Determine the (X, Y) coordinate at the center of the cell enclosing the given text.  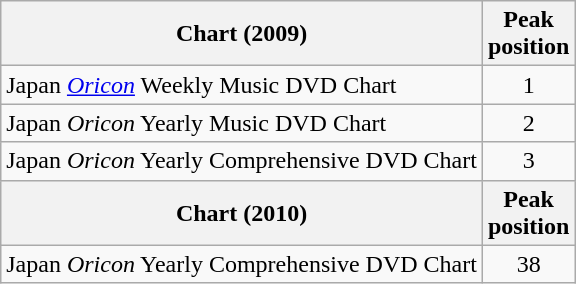
38 (528, 264)
1 (528, 85)
Japan Oricon Weekly Music DVD Chart (242, 85)
Chart (2009) (242, 34)
3 (528, 161)
Chart (2010) (242, 212)
Japan Oricon Yearly Music DVD Chart (242, 123)
2 (528, 123)
